Identify which cell holds the provided text, then report its (X, Y) central coordinate. 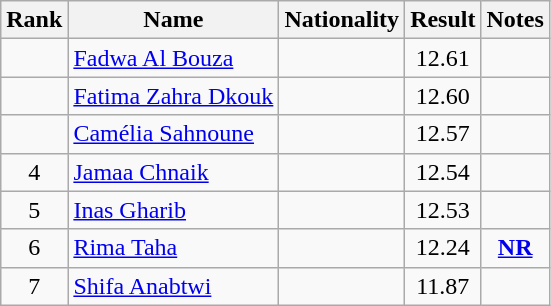
Nationality (342, 20)
Name (174, 20)
NR (515, 248)
12.61 (443, 58)
5 (34, 210)
Inas Gharib (174, 210)
Camélia Sahnoune (174, 134)
12.53 (443, 210)
Notes (515, 20)
Fatima Zahra Dkouk (174, 96)
11.87 (443, 286)
7 (34, 286)
12.54 (443, 172)
Shifa Anabtwi (174, 286)
Rank (34, 20)
Jamaa Chnaik (174, 172)
12.24 (443, 248)
Fadwa Al Bouza (174, 58)
Rima Taha (174, 248)
Result (443, 20)
4 (34, 172)
12.60 (443, 96)
6 (34, 248)
12.57 (443, 134)
